Find where the given text appears and provide that cell's center as [X, Y] coordinate. 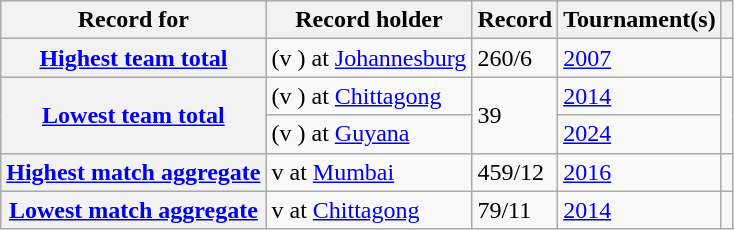
2016 [640, 172]
(v ) at Guyana [369, 134]
2024 [640, 134]
2007 [640, 58]
79/11 [515, 210]
39 [515, 115]
Record [515, 20]
Tournament(s) [640, 20]
v at Chittagong [369, 210]
260/6 [515, 58]
Highest match aggregate [134, 172]
(v ) at Chittagong [369, 96]
Lowest match aggregate [134, 210]
Highest team total [134, 58]
Record holder [369, 20]
Record for [134, 20]
v at Mumbai [369, 172]
459/12 [515, 172]
(v ) at Johannesburg [369, 58]
Lowest team total [134, 115]
